Pinpoint the cell where the given text exists, returning its (x, y) midpoint coordinate. 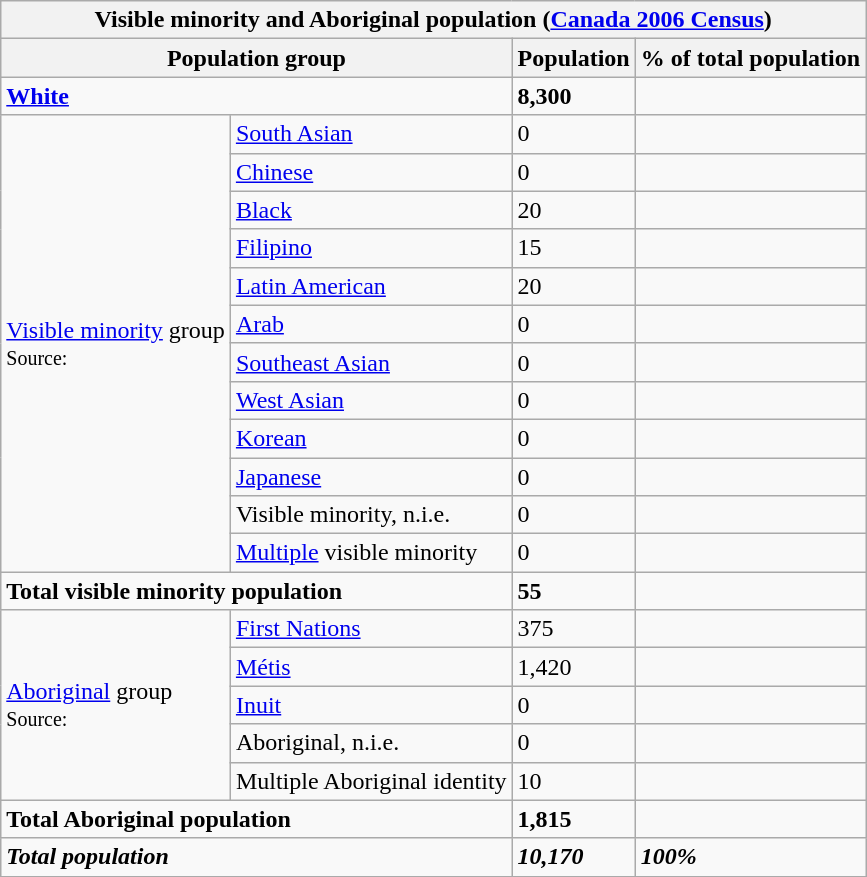
Inuit (371, 705)
Aboriginal groupSource: (116, 705)
Southeast Asian (371, 362)
Multiple Aboriginal identity (371, 781)
10,170 (574, 857)
Métis (371, 667)
55 (574, 591)
Multiple visible minority (371, 553)
Total visible minority population (256, 591)
Population (574, 58)
375 (574, 629)
Filipino (371, 248)
West Asian (371, 400)
1,815 (574, 819)
Visible minority, n.i.e. (371, 515)
Arab (371, 324)
White (256, 96)
Total population (256, 857)
Aboriginal, n.i.e. (371, 743)
Korean (371, 438)
Visible minority and Aboriginal population (Canada 2006 Census) (434, 20)
Black (371, 210)
% of total population (750, 58)
100% (750, 857)
Visible minority groupSource: (116, 344)
South Asian (371, 134)
First Nations (371, 629)
Latin American (371, 286)
10 (574, 781)
15 (574, 248)
Chinese (371, 172)
1,420 (574, 667)
Population group (256, 58)
Japanese (371, 477)
8,300 (574, 96)
Total Aboriginal population (256, 819)
